Extract the [X, Y] coordinate from the center of the cell holding the provided text.  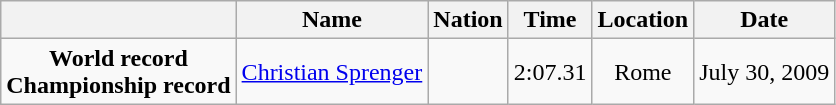
Rome [643, 72]
July 30, 2009 [764, 72]
Time [550, 20]
Name [332, 20]
Christian Sprenger [332, 72]
Location [643, 20]
2:07.31 [550, 72]
Date [764, 20]
Nation [468, 20]
World record Championship record [118, 72]
